For the text-containing cell, return its midpoint in (X, Y) coordinate format. 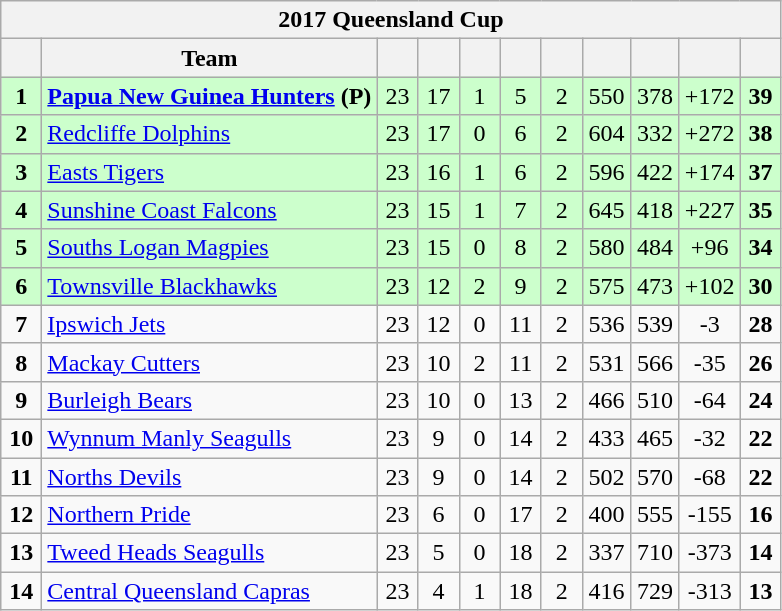
645 (606, 210)
Tweed Heads Seagulls (210, 553)
28 (760, 324)
-35 (710, 362)
Papua New Guinea Hunters (P) (210, 96)
Northern Pride (210, 515)
Mackay Cutters (210, 362)
Townsville Blackhawks (210, 286)
729 (656, 591)
26 (760, 362)
596 (606, 172)
-155 (710, 515)
466 (606, 400)
332 (656, 134)
Redcliffe Dolphins (210, 134)
Sunshine Coast Falcons (210, 210)
604 (606, 134)
24 (760, 400)
510 (656, 400)
416 (606, 591)
580 (606, 248)
Wynnum Manly Seagulls (210, 438)
539 (656, 324)
37 (760, 172)
+172 (710, 96)
378 (656, 96)
531 (606, 362)
34 (760, 248)
+102 (710, 286)
433 (606, 438)
Easts Tigers (210, 172)
2017 Queensland Cup (391, 20)
+272 (710, 134)
-64 (710, 400)
536 (606, 324)
39 (760, 96)
418 (656, 210)
575 (606, 286)
473 (656, 286)
570 (656, 477)
-3 (710, 324)
Burleigh Bears (210, 400)
+96 (710, 248)
465 (656, 438)
400 (606, 515)
337 (606, 553)
710 (656, 553)
550 (606, 96)
-68 (710, 477)
-373 (710, 553)
35 (760, 210)
Ipswich Jets (210, 324)
30 (760, 286)
-32 (710, 438)
3 (22, 172)
-313 (710, 591)
566 (656, 362)
+174 (710, 172)
422 (656, 172)
+227 (710, 210)
Central Queensland Capras (210, 591)
502 (606, 477)
Norths Devils (210, 477)
555 (656, 515)
484 (656, 248)
38 (760, 134)
Team (210, 58)
Souths Logan Magpies (210, 248)
